Search for the cell housing the specified text and yield its [x, y] center coordinate. 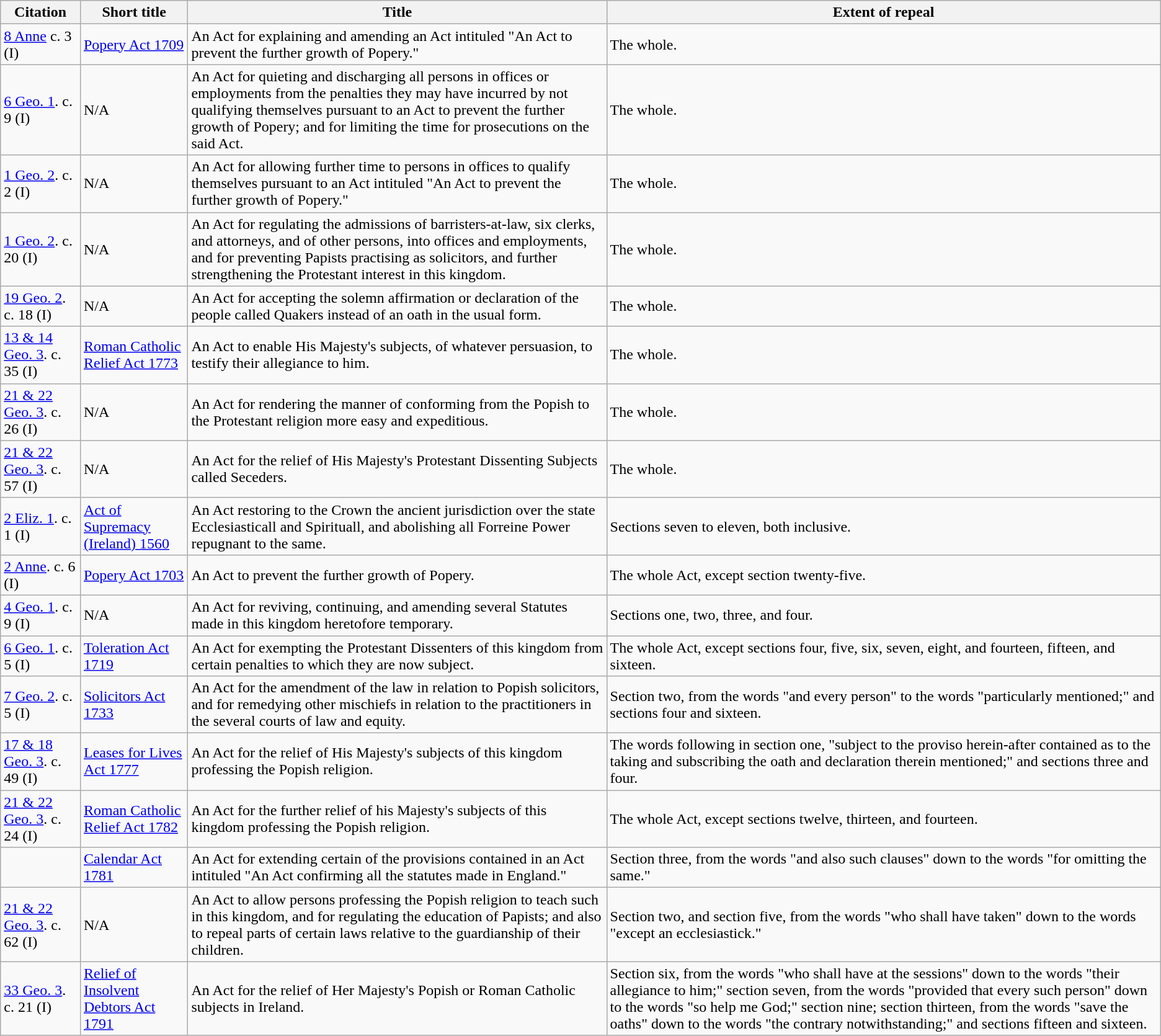
6 Geo. 1. c. 9 (I) [41, 110]
The whole Act, except section twenty-five. [883, 574]
7 Geo. 2. c. 5 (I) [41, 705]
An Act for the further relief of his Majesty's subjects of this kingdom professing the Popish religion. [397, 819]
8 Anne c. 3 (I) [41, 45]
The whole Act, except sections four, five, six, seven, eight, and fourteen, fifteen, and sixteen. [883, 655]
19 Geo. 2. c. 18 (I) [41, 306]
Roman Catholic Relief Act 1782 [134, 819]
Short title [134, 12]
Section two, and section five, from the words "who shall have taken" down to the words "except an ecclesiastick." [883, 924]
2 Anne. c. 6 (I) [41, 574]
An Act for extending certain of the provisions contained in an Act intituled "An Act confirming all the statutes made in England." [397, 867]
1 Geo. 2. c. 20 (I) [41, 249]
Toleration Act 1719 [134, 655]
Roman Catholic Relief Act 1773 [134, 355]
13 & 14 Geo. 3. c. 35 (I) [41, 355]
6 Geo. 1. c. 5 (I) [41, 655]
An Act for the relief of His Majesty's subjects of this kingdom professing the Popish religion. [397, 762]
Act of Supremacy (Ireland) 1560 [134, 526]
21 & 22 Geo. 3. c. 26 (I) [41, 412]
Calendar Act 1781 [134, 867]
Solicitors Act 1733 [134, 705]
21 & 22 Geo. 3. c. 62 (I) [41, 924]
21 & 22 Geo. 3. c. 24 (I) [41, 819]
Citation [41, 12]
Popery Act 1709 [134, 45]
21 & 22 Geo. 3. c. 57 (I) [41, 469]
The whole Act, except sections twelve, thirteen, and fourteen. [883, 819]
An Act for rendering the manner of conforming from the Popish to the Protestant religion more easy and expeditious. [397, 412]
An Act for the relief of His Majesty's Protestant Dissenting Subjects called Seceders. [397, 469]
An Act to enable His Majesty's subjects, of whatever persuasion, to testify their allegiance to him. [397, 355]
An Act to prevent the further growth of Popery. [397, 574]
Popery Act 1703 [134, 574]
2 Eliz. 1. c. 1 (I) [41, 526]
Extent of repeal [883, 12]
Sections seven to eleven, both inclusive. [883, 526]
Section two, from the words "and every person" to the words "particularly mentioned;" and sections four and sixteen. [883, 705]
4 Geo. 1. c. 9 (I) [41, 615]
33 Geo. 3. c. 21 (I) [41, 999]
Sections one, two, three, and four. [883, 615]
Title [397, 12]
An Act for exempting the Protestant Dissenters of this kingdom from certain penalties to which they are now subject. [397, 655]
17 & 18 Geo. 3. c. 49 (I) [41, 762]
Leases for Lives Act 1777 [134, 762]
Relief of Insolvent Debtors Act 1791 [134, 999]
1 Geo. 2. c. 2 (I) [41, 184]
Section three, from the words "and also such clauses" down to the words "for omitting the same." [883, 867]
An Act for explaining and amending an Act intituled "An Act to prevent the further growth of Popery." [397, 45]
An Act for accepting the solemn affirmation or declaration of the people called Quakers instead of an oath in the usual form. [397, 306]
An Act for the relief of Her Majesty's Popish or Roman Catholic subjects in Ireland. [397, 999]
An Act for reviving, continuing, and amending several Statutes made in this kingdom heretofore temporary. [397, 615]
